Locate the cell with the specified text and output its (X, Y) center coordinate. 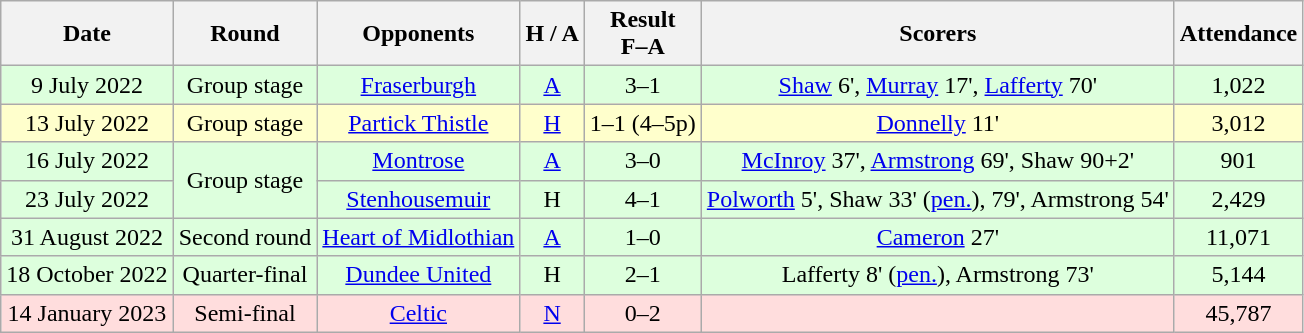
2–1 (642, 275)
Fraserburgh (418, 85)
13 July 2022 (87, 123)
Scorers (938, 34)
11,071 (1238, 237)
Donnelly 11' (938, 123)
Quarter-final (245, 275)
ResultF–A (642, 34)
3,012 (1238, 123)
Round (245, 34)
3–1 (642, 85)
45,787 (1238, 313)
Second round (245, 237)
2,429 (1238, 199)
Shaw 6', Murray 17', Lafferty 70' (938, 85)
1,022 (1238, 85)
1–1 (4–5p) (642, 123)
4–1 (642, 199)
31 August 2022 (87, 237)
Date (87, 34)
Polworth 5', Shaw 33' (pen.), 79', Armstrong 54' (938, 199)
18 October 2022 (87, 275)
1–0 (642, 237)
3–0 (642, 161)
Semi-final (245, 313)
901 (1238, 161)
McInroy 37', Armstrong 69', Shaw 90+2' (938, 161)
14 January 2023 (87, 313)
Attendance (1238, 34)
5,144 (1238, 275)
Montrose (418, 161)
Lafferty 8' (pen.), Armstrong 73' (938, 275)
Dundee United (418, 275)
N (552, 313)
Cameron 27' (938, 237)
16 July 2022 (87, 161)
23 July 2022 (87, 199)
Opponents (418, 34)
Celtic (418, 313)
Partick Thistle (418, 123)
H / A (552, 34)
9 July 2022 (87, 85)
0–2 (642, 313)
Heart of Midlothian (418, 237)
Stenhousemuir (418, 199)
